For the text-containing cell, return its midpoint in [X, Y] coordinate format. 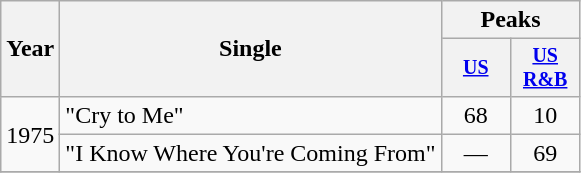
69 [544, 153]
68 [476, 115]
1975 [30, 134]
— [476, 153]
"I Know Where You're Coming From" [250, 153]
"Cry to Me" [250, 115]
USR&B [544, 68]
Peaks [510, 20]
US [476, 68]
10 [544, 115]
Year [30, 49]
Single [250, 49]
